Pinpoint the cell where the given text exists, returning its [X, Y] midpoint coordinate. 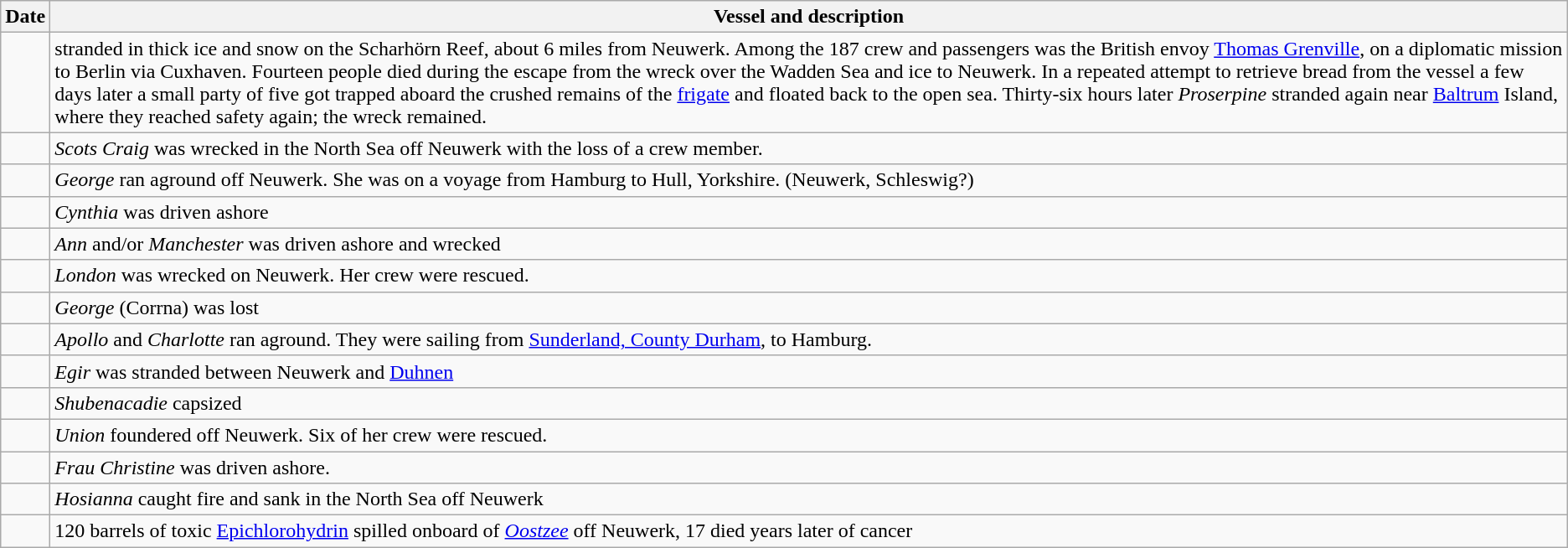
Ann and/or Manchester was driven ashore and wrecked [809, 244]
Apollo and Charlotte ran aground. They were sailing from Sunderland, County Durham, to Hamburg. [809, 339]
London was wrecked on Neuwerk. Her crew were rescued. [809, 276]
Scots Craig was wrecked in the North Sea off Neuwerk with the loss of a crew member. [809, 148]
Date [25, 17]
Frau Christine was driven ashore. [809, 467]
Vessel and description [809, 17]
George ran aground off Neuwerk. She was on a voyage from Hamburg to Hull, Yorkshire. (Neuwerk, Schleswig?) [809, 180]
Shubenacadie capsized [809, 403]
Hosianna caught fire and sank in the North Sea off Neuwerk [809, 499]
120 barrels of toxic Epichlorohydrin spilled onboard of Oostzee off Neuwerk, 17 died years later of cancer [809, 531]
George (Corrna) was lost [809, 308]
Cynthia was driven ashore [809, 212]
Egir was stranded between Neuwerk and Duhnen [809, 371]
Union foundered off Neuwerk. Six of her crew were rescued. [809, 435]
